Pinpoint the cell where the given text exists, returning its [X, Y] midpoint coordinate. 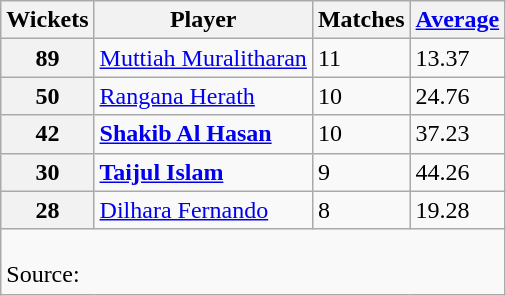
24.76 [458, 96]
9 [361, 172]
Taijul Islam [203, 172]
30 [48, 172]
Shakib Al Hasan [203, 134]
11 [361, 58]
Wickets [48, 20]
50 [48, 96]
13.37 [458, 58]
8 [361, 210]
Average [458, 20]
42 [48, 134]
Rangana Herath [203, 96]
Source: [253, 262]
89 [48, 58]
Muttiah Muralitharan [203, 58]
Player [203, 20]
Dilhara Fernando [203, 210]
Matches [361, 20]
19.28 [458, 210]
44.26 [458, 172]
37.23 [458, 134]
28 [48, 210]
